Search for the cell housing the specified text and yield its (X, Y) center coordinate. 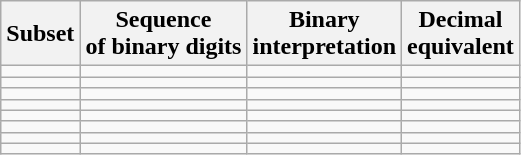
Decimal equivalent (461, 34)
Sequence of binary digits (164, 34)
Binary interpretation (324, 34)
Subset (40, 34)
